Find where the given text appears and provide that cell's center as (X, Y) coordinate. 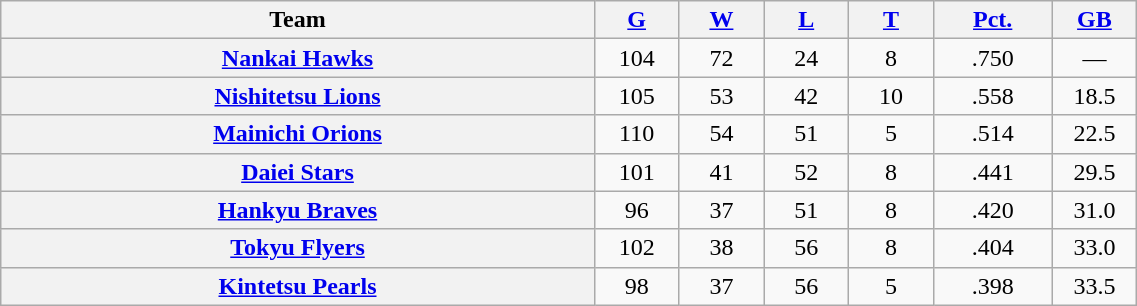
Nishitetsu Lions (298, 96)
W (722, 20)
.398 (992, 286)
L (806, 20)
Nankai Hawks (298, 58)
42 (806, 96)
— (1094, 58)
41 (722, 172)
Pct. (992, 20)
.420 (992, 210)
Tokyu Flyers (298, 248)
Kintetsu Pearls (298, 286)
105 (636, 96)
33.5 (1094, 286)
Mainichi Orions (298, 134)
102 (636, 248)
GB (1094, 20)
110 (636, 134)
101 (636, 172)
22.5 (1094, 134)
104 (636, 58)
G (636, 20)
Team (298, 20)
10 (892, 96)
96 (636, 210)
.441 (992, 172)
54 (722, 134)
72 (722, 58)
.404 (992, 248)
33.0 (1094, 248)
24 (806, 58)
Daiei Stars (298, 172)
31.0 (1094, 210)
98 (636, 286)
53 (722, 96)
52 (806, 172)
.558 (992, 96)
.750 (992, 58)
.514 (992, 134)
Hankyu Braves (298, 210)
18.5 (1094, 96)
T (892, 20)
38 (722, 248)
29.5 (1094, 172)
